From the cell containing the given text, extract its center point as (X, Y) coordinate. 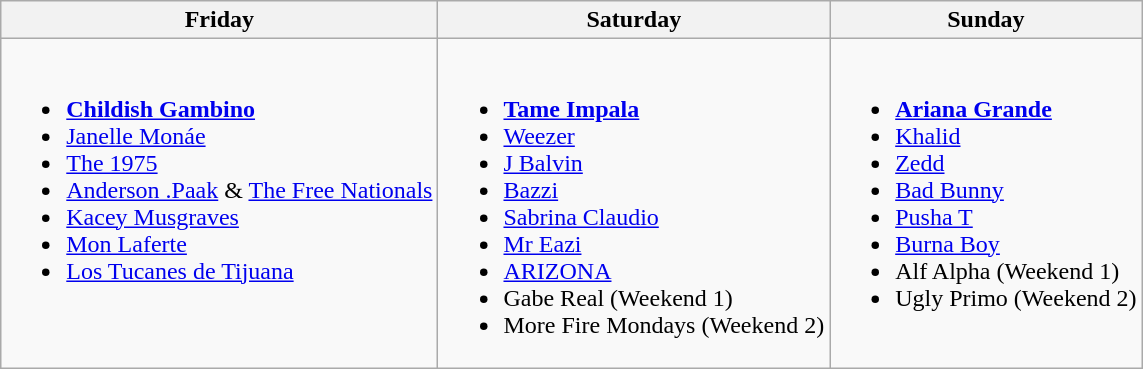
Tame ImpalaWeezerJ BalvinBazziSabrina ClaudioMr EaziARIZONAGabe Real (Weekend 1)More Fire Mondays (Weekend 2) (634, 204)
Ariana GrandeKhalidZeddBad BunnyPusha TBurna BoyAlf Alpha (Weekend 1)Ugly Primo (Weekend 2) (986, 204)
Friday (220, 20)
Saturday (634, 20)
Sunday (986, 20)
Childish GambinoJanelle MonáeThe 1975Anderson .Paak & The Free NationalsKacey MusgravesMon LaferteLos Tucanes de Tijuana (220, 204)
